Identify which cell holds the provided text, then report its [x, y] central coordinate. 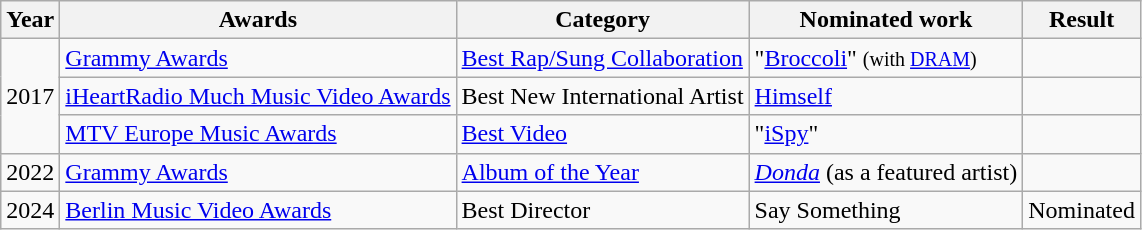
Best Director [602, 210]
Berlin Music Video Awards [258, 210]
Result [1082, 20]
Year [30, 20]
"iSpy" [886, 134]
Album of the Year [602, 172]
2024 [30, 210]
2017 [30, 96]
MTV Europe Music Awards [258, 134]
Nominated work [886, 20]
Best Rap/Sung Collaboration [602, 58]
Category [602, 20]
Awards [258, 20]
Donda (as a featured artist) [886, 172]
"Broccoli" (with DRAM) [886, 58]
Best Video [602, 134]
Best New International Artist [602, 96]
Nominated [1082, 210]
2022 [30, 172]
Himself [886, 96]
iHeartRadio Much Music Video Awards [258, 96]
Say Something [886, 210]
